From the cell containing the given text, extract its center point as [X, Y] coordinate. 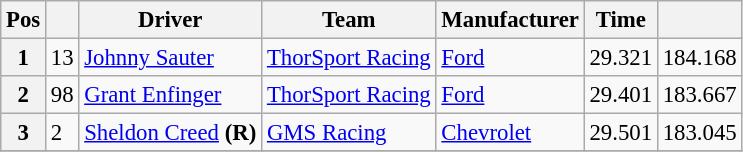
Pos [24, 20]
13 [62, 58]
184.168 [700, 58]
1 [24, 58]
29.401 [620, 95]
98 [62, 95]
Johnny Sauter [170, 58]
3 [24, 133]
Grant Enfinger [170, 95]
Team [349, 20]
29.321 [620, 58]
Time [620, 20]
Manufacturer [510, 20]
Sheldon Creed (R) [170, 133]
183.045 [700, 133]
29.501 [620, 133]
Driver [170, 20]
183.667 [700, 95]
Chevrolet [510, 133]
GMS Racing [349, 133]
